Return (x, y) of the center of cell containing provided text 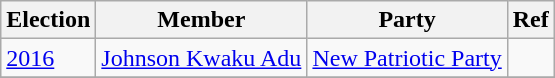
Ref (530, 20)
Johnson Kwaku Adu (202, 58)
Party (407, 20)
New Patriotic Party (407, 58)
2016 (48, 58)
Member (202, 20)
Election (48, 20)
